Detect which cell encompasses the target text, then output its [X, Y] center coordinate. 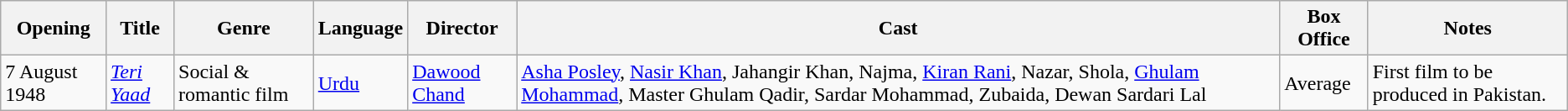
Dawood Chand [462, 82]
Average [1324, 82]
Teri Yaad [141, 82]
Title [141, 29]
Notes [1467, 29]
Director [462, 29]
Box Office [1324, 29]
Opening [54, 29]
Genre [245, 29]
Cast [898, 29]
First film to be produced in Pakistan. [1467, 82]
7 August 1948 [54, 82]
Urdu [360, 82]
Language [360, 29]
Social & romantic film [245, 82]
